Output the (X, Y) coordinate of the center of the cell containing the given text.  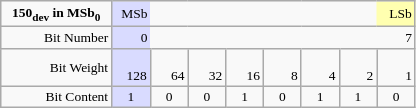
MSb (132, 14)
7 (396, 38)
Bit Content (56, 97)
Bit Number (56, 38)
LSb (396, 14)
Bit Weight (56, 68)
150dev in MSb0 (56, 14)
16 (245, 68)
32 (207, 68)
64 (169, 68)
128 (132, 68)
2 (358, 68)
8 (282, 68)
4 (320, 68)
